Detect which cell encompasses the target text, then output its [X, Y] center coordinate. 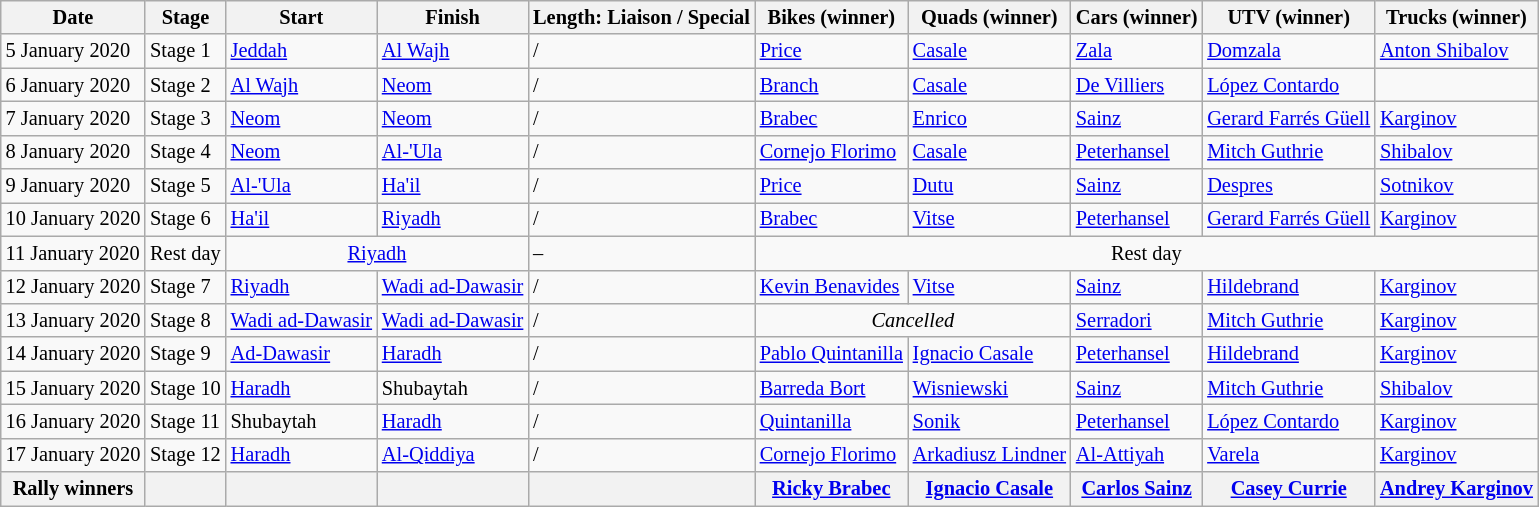
Serradori [1136, 320]
Varela [1288, 455]
Quads (winner) [990, 17]
Sotnikov [1456, 186]
Stage [185, 17]
16 January 2020 [73, 421]
UTV (winner) [1288, 17]
Wisniewski [990, 388]
Enrico [990, 118]
Despres [1288, 186]
11 January 2020 [73, 253]
17 January 2020 [73, 455]
10 January 2020 [73, 219]
Stage 5 [185, 186]
13 January 2020 [73, 320]
Stage 2 [185, 85]
Stage 11 [185, 421]
Stage 9 [185, 354]
Quintanilla [832, 421]
12 January 2020 [73, 287]
Cancelled [913, 320]
6 January 2020 [73, 85]
Cars (winner) [1136, 17]
Length: Liaison / Special [642, 17]
Ad-Dawasir [302, 354]
Start [302, 17]
Stage 8 [185, 320]
15 January 2020 [73, 388]
Stage 3 [185, 118]
Arkadiusz Lindner [990, 455]
Stage 10 [185, 388]
Date [73, 17]
Kevin Benavides [832, 287]
Carlos Sainz [1136, 489]
Jeddah [302, 51]
8 January 2020 [73, 152]
7 January 2020 [73, 118]
Pablo Quintanilla [832, 354]
Anton Shibalov [1456, 51]
Rally winners [73, 489]
Al-Qiddiya [452, 455]
Barreda Bort [832, 388]
Zala [1136, 51]
Stage 12 [185, 455]
Bikes (winner) [832, 17]
Stage 1 [185, 51]
Casey Currie [1288, 489]
Finish [452, 17]
Branch [832, 85]
Stage 7 [185, 287]
– [642, 253]
Stage 6 [185, 219]
Andrey Karginov [1456, 489]
Sonik [990, 421]
Al-Attiyah [1136, 455]
Domzala [1288, 51]
Stage 4 [185, 152]
Ricky Brabec [832, 489]
9 January 2020 [73, 186]
De Villiers [1136, 85]
Dutu [990, 186]
5 January 2020 [73, 51]
14 January 2020 [73, 354]
Trucks (winner) [1456, 17]
